Scan for the cell matching the given text and deliver its (X, Y) coordinate at center. 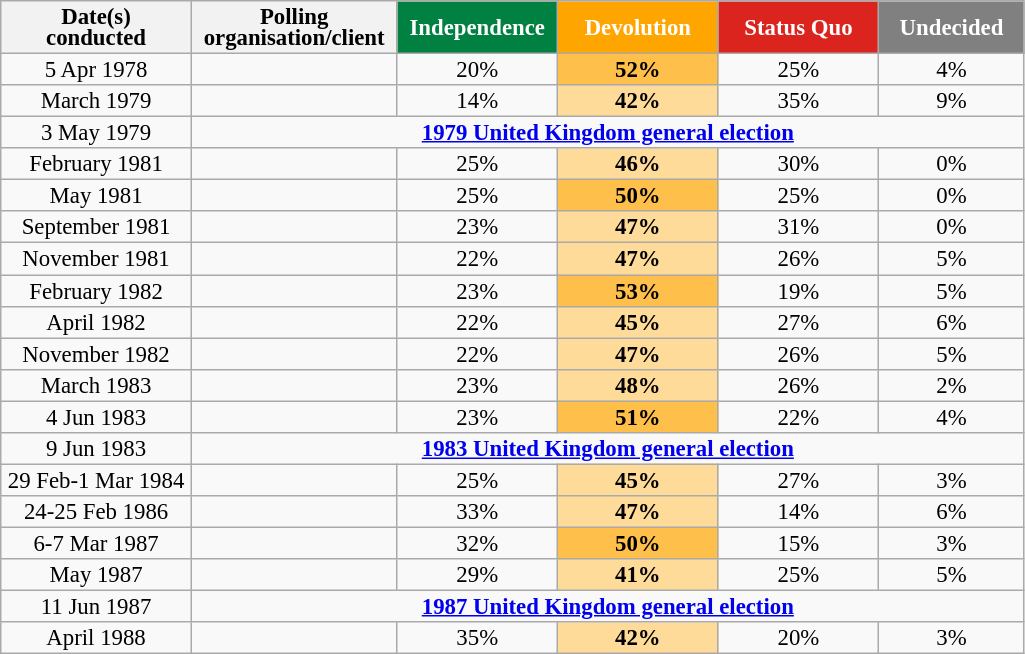
9 Jun 1983 (96, 449)
September 1981 (96, 228)
1987 United Kingdom general election (608, 607)
30% (798, 164)
Status Quo (798, 28)
Polling organisation/client (294, 28)
33% (478, 512)
November 1982 (96, 354)
May 1987 (96, 575)
March 1983 (96, 385)
51% (638, 417)
May 1981 (96, 196)
Undecided (952, 28)
1983 United Kingdom general election (608, 449)
April 1982 (96, 322)
4 Jun 1983 (96, 417)
31% (798, 228)
Devolution (638, 28)
1979 United Kingdom general election (608, 133)
5 Apr 1978 (96, 70)
15% (798, 543)
32% (478, 543)
2% (952, 385)
53% (638, 291)
24-25 Feb 1986 (96, 512)
52% (638, 70)
6-7 Mar 1987 (96, 543)
41% (638, 575)
March 1979 (96, 101)
Independence (478, 28)
19% (798, 291)
29% (478, 575)
29 Feb-1 Mar 1984 (96, 480)
Date(s)conducted (96, 28)
November 1981 (96, 259)
11 Jun 1987 (96, 607)
3 May 1979 (96, 133)
46% (638, 164)
9% (952, 101)
48% (638, 385)
April 1988 (96, 638)
February 1982 (96, 291)
February 1981 (96, 164)
